Scan for the cell matching the given text and deliver its [x, y] coordinate at center. 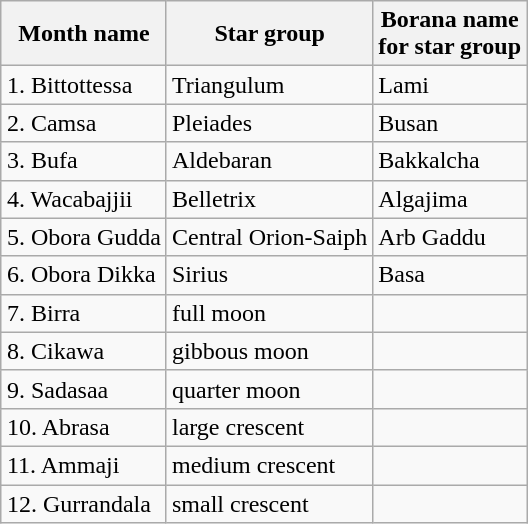
3. Bufa [84, 161]
Algajima [450, 199]
Bakkalcha [450, 161]
Aldebaran [269, 161]
Sirius [269, 275]
Triangulum [269, 85]
small crescent [269, 503]
4. Wacabajjii [84, 199]
Borana namefor star group [450, 34]
Pleiades [269, 123]
7. Birra [84, 313]
9. Sadasaa [84, 389]
8. Cikawa [84, 351]
Central Orion-Saiph [269, 237]
6. Obora Dikka [84, 275]
Busan [450, 123]
2. Camsa [84, 123]
Month name [84, 34]
Arb Gaddu [450, 237]
gibbous moon [269, 351]
medium crescent [269, 465]
11. Ammaji [84, 465]
Lami [450, 85]
5. Obora Gudda [84, 237]
large crescent [269, 427]
12. Gurrandala [84, 503]
Star group [269, 34]
full moon [269, 313]
Basa [450, 275]
Belletrix [269, 199]
10. Abrasa [84, 427]
1. Bittottessa [84, 85]
quarter moon [269, 389]
